Determine the (X, Y) coordinate at the center of the cell enclosing the given text.  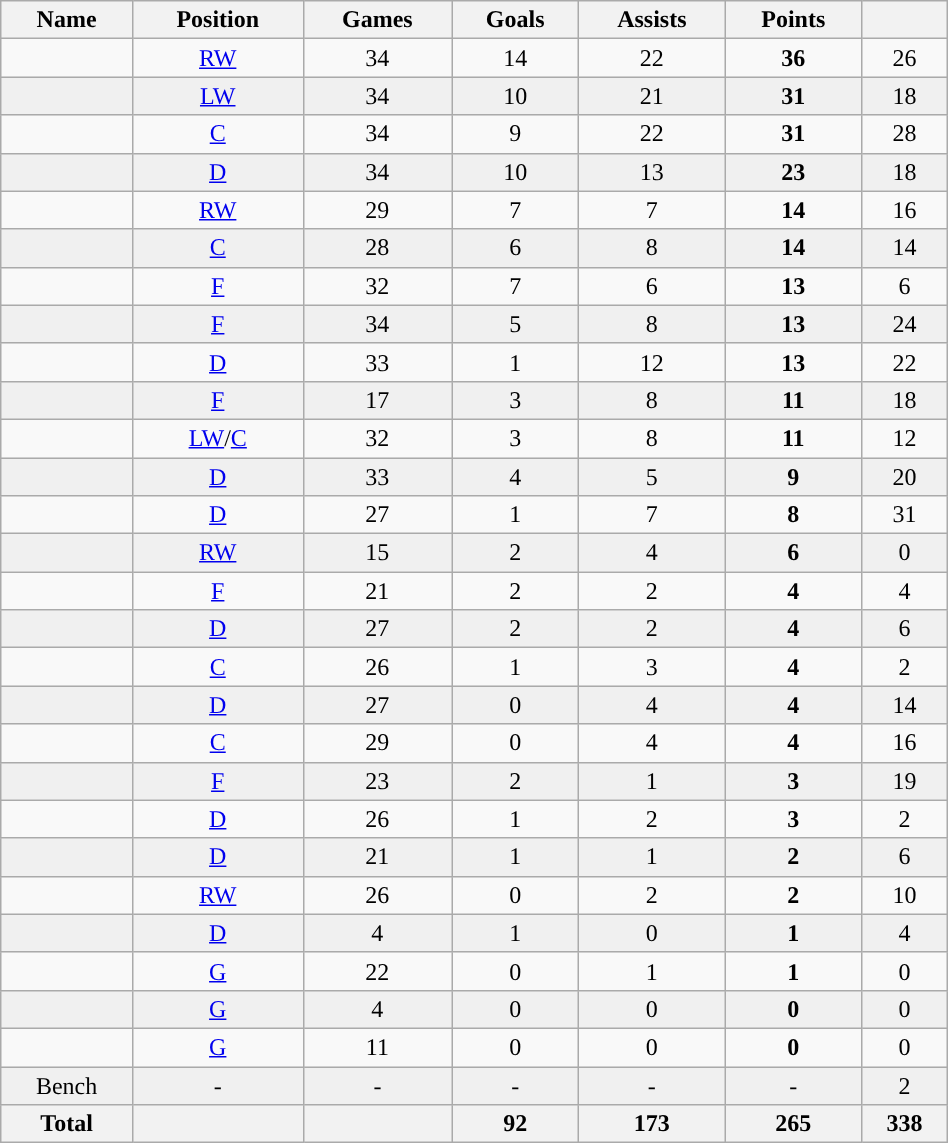
338 (905, 1124)
92 (516, 1124)
24 (905, 324)
Name (67, 20)
173 (652, 1124)
36 (794, 58)
Total (67, 1124)
LW (218, 96)
Points (794, 20)
Games (378, 20)
15 (378, 553)
20 (905, 477)
LW/C (218, 438)
Position (218, 20)
Bench (67, 1085)
Assists (652, 20)
19 (905, 781)
Goals (516, 20)
265 (794, 1124)
17 (378, 400)
